Identify which cell holds the provided text, then report its [x, y] central coordinate. 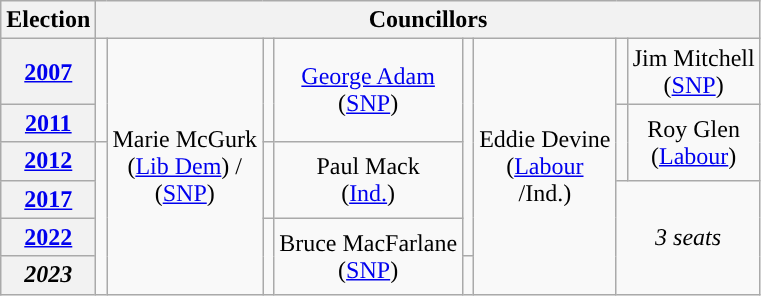
Jim Mitchell(SNP) [694, 72]
2007 [48, 72]
2017 [48, 199]
Roy Glen(Labour) [694, 142]
Marie McGurk(Lib Dem) /(SNP) [185, 166]
Eddie Devine(Labour/Ind.) [545, 166]
Paul Mack(Ind.) [368, 180]
2012 [48, 161]
Councillors [428, 20]
3 seats [688, 237]
2022 [48, 237]
George Adam(SNP) [368, 90]
Bruce MacFarlane(SNP) [368, 256]
2023 [48, 275]
2011 [48, 123]
Election [48, 20]
